Locate the cell with the specified text and output its [x, y] center coordinate. 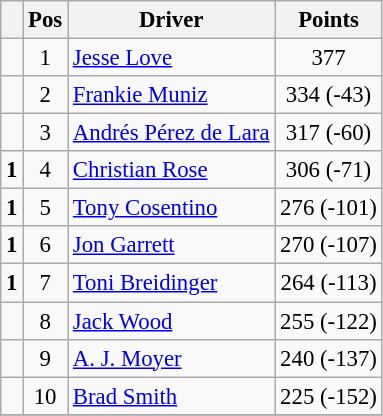
Toni Breidinger [172, 283]
Christian Rose [172, 170]
317 (-60) [328, 133]
5 [46, 208]
Brad Smith [172, 396]
7 [46, 283]
Jack Wood [172, 321]
255 (-122) [328, 321]
2 [46, 95]
6 [46, 245]
306 (-71) [328, 170]
Pos [46, 20]
270 (-107) [328, 245]
Points [328, 20]
9 [46, 358]
264 (-113) [328, 283]
276 (-101) [328, 208]
Driver [172, 20]
377 [328, 58]
Andrés Pérez de Lara [172, 133]
225 (-152) [328, 396]
3 [46, 133]
8 [46, 321]
Tony Cosentino [172, 208]
A. J. Moyer [172, 358]
4 [46, 170]
Jesse Love [172, 58]
240 (-137) [328, 358]
10 [46, 396]
334 (-43) [328, 95]
Jon Garrett [172, 245]
Frankie Muniz [172, 95]
